Return (x, y) of the center of cell containing provided text 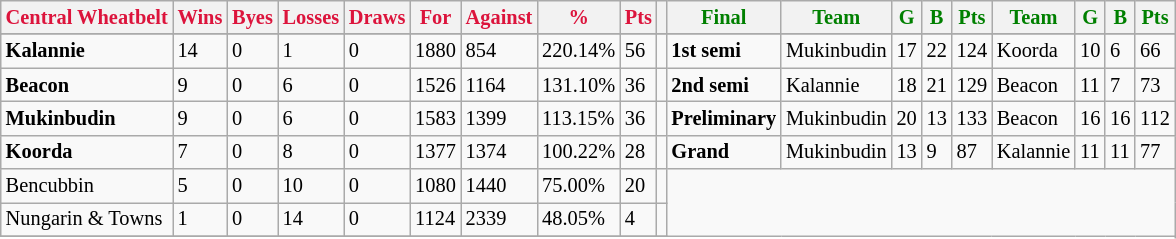
8 (311, 152)
4 (638, 219)
1880 (435, 51)
56 (638, 51)
Grand (724, 152)
1440 (500, 186)
75.00% (578, 186)
220.14% (578, 51)
87 (972, 152)
1399 (500, 118)
5 (200, 186)
1080 (435, 186)
Preliminary (724, 118)
2339 (500, 219)
124 (972, 51)
Losses (311, 17)
For (435, 17)
Against (500, 17)
22 (937, 51)
100.22% (578, 152)
Byes (252, 17)
% (578, 17)
1124 (435, 219)
854 (500, 51)
48.05% (578, 219)
1377 (435, 152)
Draws (377, 17)
129 (972, 85)
Wins (200, 17)
1526 (435, 85)
1st semi (724, 51)
Bencubbin (87, 186)
113.15% (578, 118)
112 (1154, 118)
21 (937, 85)
73 (1154, 85)
18 (907, 85)
77 (1154, 152)
17 (907, 51)
1583 (435, 118)
Central Wheatbelt (87, 17)
1374 (500, 152)
1164 (500, 85)
66 (1154, 51)
28 (638, 152)
2nd semi (724, 85)
Final (724, 17)
131.10% (578, 85)
133 (972, 118)
Nungarin & Towns (87, 219)
